Output the (x, y) coordinate of the center of the cell containing the given text.  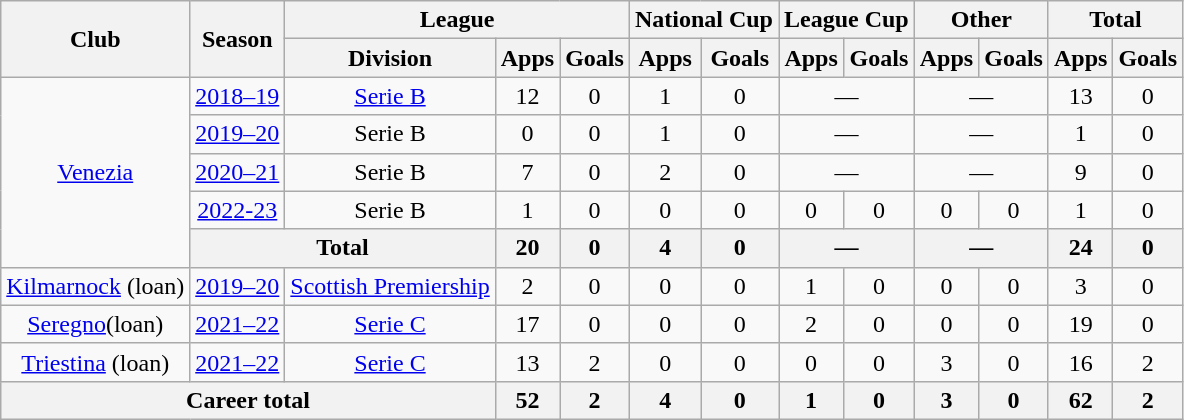
Scottish Premiership (390, 286)
16 (1080, 362)
62 (1080, 400)
Career total (248, 400)
Triestina (loan) (96, 362)
Kilmarnock (loan) (96, 286)
17 (527, 324)
9 (1080, 172)
Other (981, 20)
2018–19 (238, 96)
League (458, 20)
Club (96, 39)
League Cup (846, 20)
12 (527, 96)
52 (527, 400)
19 (1080, 324)
7 (527, 172)
Seregno(loan) (96, 324)
20 (527, 248)
National Cup (704, 20)
2022-23 (238, 210)
Venezia (96, 172)
Division (390, 58)
24 (1080, 248)
Season (238, 39)
2020–21 (238, 172)
